Determine the [X, Y] coordinate at the center of the cell enclosing the given text.  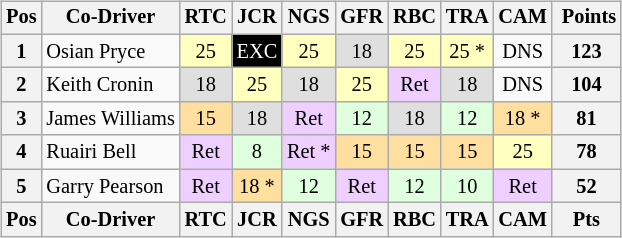
104 [586, 85]
8 [257, 152]
1 [21, 51]
EXC [257, 51]
2 [21, 85]
Osian Pryce [110, 51]
Ret * [308, 152]
3 [21, 119]
5 [21, 186]
4 [21, 152]
James Williams [110, 119]
Points [586, 18]
Keith Cronin [110, 85]
78 [586, 152]
Garry Pearson [110, 186]
Pts [586, 220]
Ruairi Bell [110, 152]
25 * [468, 51]
52 [586, 186]
123 [586, 51]
10 [468, 186]
81 [586, 119]
